Detect which cell encompasses the target text, then output its [x, y] center coordinate. 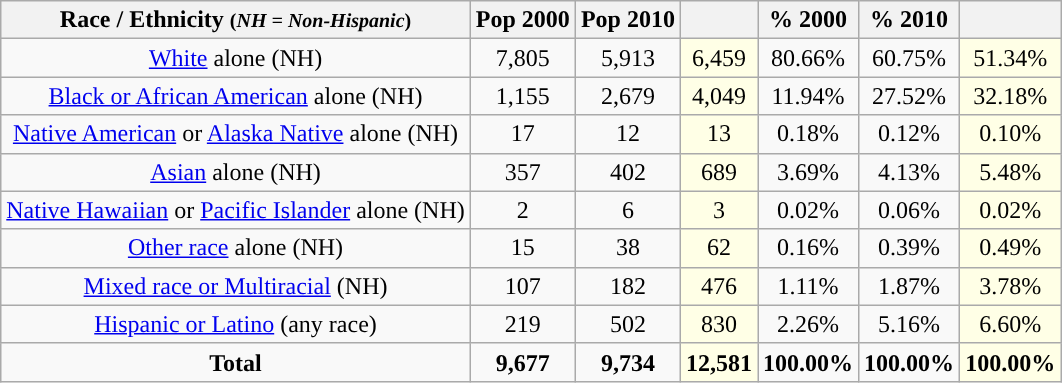
38 [628, 248]
Black or African American alone (NH) [236, 96]
6,459 [718, 58]
2,679 [628, 96]
6 [628, 210]
9,677 [522, 362]
357 [522, 172]
5,913 [628, 58]
15 [522, 248]
2 [522, 210]
0.06% [910, 210]
402 [628, 172]
Pop 2000 [522, 20]
12 [628, 134]
Native American or Alaska Native alone (NH) [236, 134]
Asian alone (NH) [236, 172]
Mixed race or Multiracial (NH) [236, 286]
Other race alone (NH) [236, 248]
3 [718, 210]
219 [522, 324]
0.10% [1010, 134]
476 [718, 286]
5.48% [1010, 172]
689 [718, 172]
0.12% [910, 134]
107 [522, 286]
0.39% [910, 248]
Hispanic or Latino (any race) [236, 324]
0.49% [1010, 248]
60.75% [910, 58]
2.26% [808, 324]
7,805 [522, 58]
Pop 2010 [628, 20]
3.78% [1010, 286]
6.60% [1010, 324]
1.11% [808, 286]
Native Hawaiian or Pacific Islander alone (NH) [236, 210]
% 2000 [808, 20]
51.34% [1010, 58]
62 [718, 248]
32.18% [1010, 96]
0.16% [808, 248]
830 [718, 324]
17 [522, 134]
27.52% [910, 96]
1.87% [910, 286]
182 [628, 286]
80.66% [808, 58]
11.94% [808, 96]
Total [236, 362]
4,049 [718, 96]
4.13% [910, 172]
5.16% [910, 324]
13 [718, 134]
% 2010 [910, 20]
12,581 [718, 362]
3.69% [808, 172]
0.18% [808, 134]
9,734 [628, 362]
502 [628, 324]
1,155 [522, 96]
White alone (NH) [236, 58]
Race / Ethnicity (NH = Non-Hispanic) [236, 20]
